Output the (x, y) coordinate of the center of the cell containing the given text.  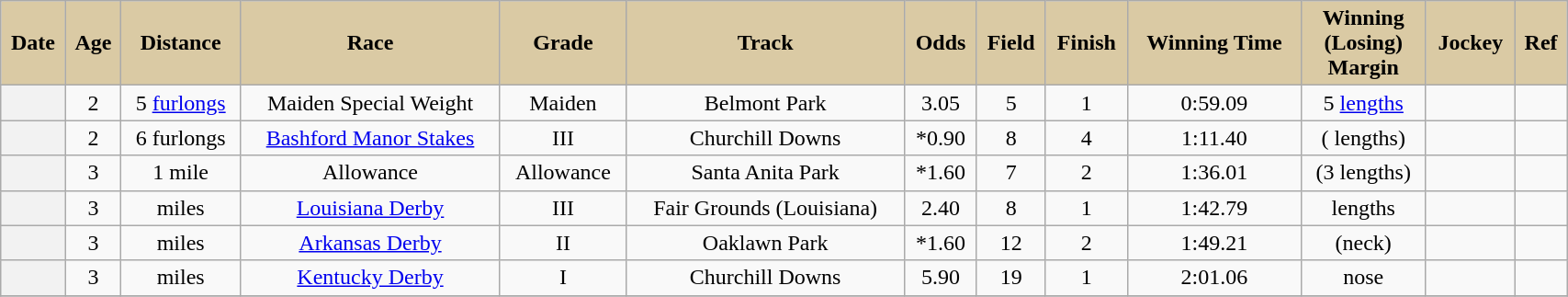
4 (1086, 138)
Grade (562, 43)
1 mile (181, 173)
Arkansas Derby (371, 243)
1:36.01 (1214, 173)
5.90 (941, 278)
2.40 (941, 208)
lengths (1363, 208)
II (562, 243)
Louisiana Derby (371, 208)
Bashford Manor Stakes (371, 138)
Maiden Special Weight (371, 103)
Winning Time (1214, 43)
Santa Anita Park (765, 173)
2:01.06 (1214, 278)
Distance (181, 43)
Oaklawn Park (765, 243)
Race (371, 43)
I (562, 278)
0:59.09 (1214, 103)
Maiden (562, 103)
Fair Grounds (Louisiana) (765, 208)
Jockey (1470, 43)
7 (1010, 173)
Odds (941, 43)
1:42.79 (1214, 208)
Finish (1086, 43)
Kentucky Derby (371, 278)
Date (33, 43)
(3 lengths) (1363, 173)
Ref (1541, 43)
19 (1010, 278)
Winning(Losing)Margin (1363, 43)
( lengths) (1363, 138)
Field (1010, 43)
3.05 (941, 103)
12 (1010, 243)
(neck) (1363, 243)
Track (765, 43)
5 lengths (1363, 103)
5 furlongs (181, 103)
1:49.21 (1214, 243)
*0.90 (941, 138)
1:11.40 (1214, 138)
6 furlongs (181, 138)
Belmont Park (765, 103)
5 (1010, 103)
nose (1363, 278)
Age (94, 43)
